Search for the cell housing the specified text and yield its (x, y) center coordinate. 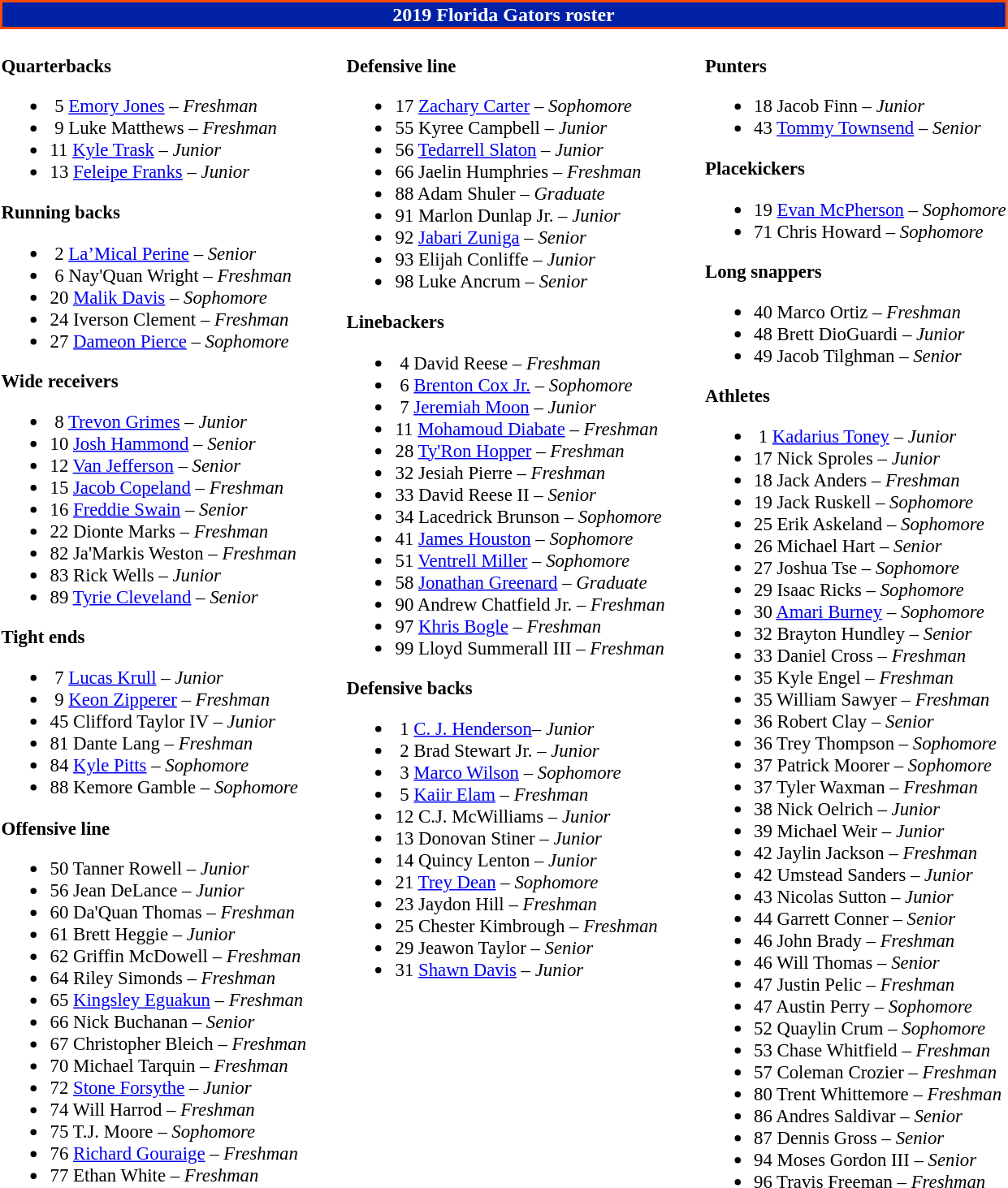
2019 Florida Gators roster (504, 15)
